From the cell containing the given text, extract its center point as [X, Y] coordinate. 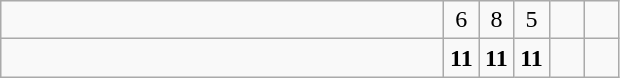
6 [462, 20]
8 [496, 20]
5 [532, 20]
